Capture the cell that displays the provided text and extract its (x, y) central coordinate. 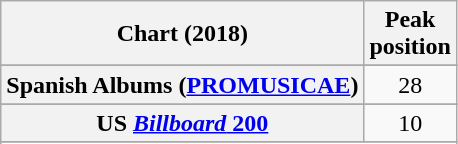
Peak position (410, 34)
10 (410, 123)
Chart (2018) (182, 34)
US Billboard 200 (182, 123)
Spanish Albums (PROMUSICAE) (182, 85)
28 (410, 85)
